Search for the cell housing the specified text and yield its (x, y) center coordinate. 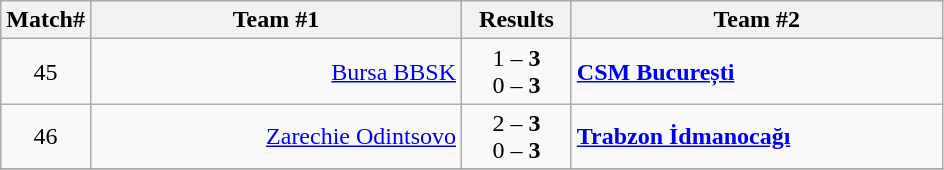
CSM București (756, 72)
Zarechie Odintsovo (276, 136)
1 – 3 0 – 3 (517, 72)
46 (46, 136)
Bursa BBSK (276, 72)
Results (517, 20)
2 – 3 0 – 3 (517, 136)
45 (46, 72)
Trabzon İdmanocağı (756, 136)
Team #2 (756, 20)
Team #1 (276, 20)
Match# (46, 20)
